Locate the cell with the specified text and output its [X, Y] center coordinate. 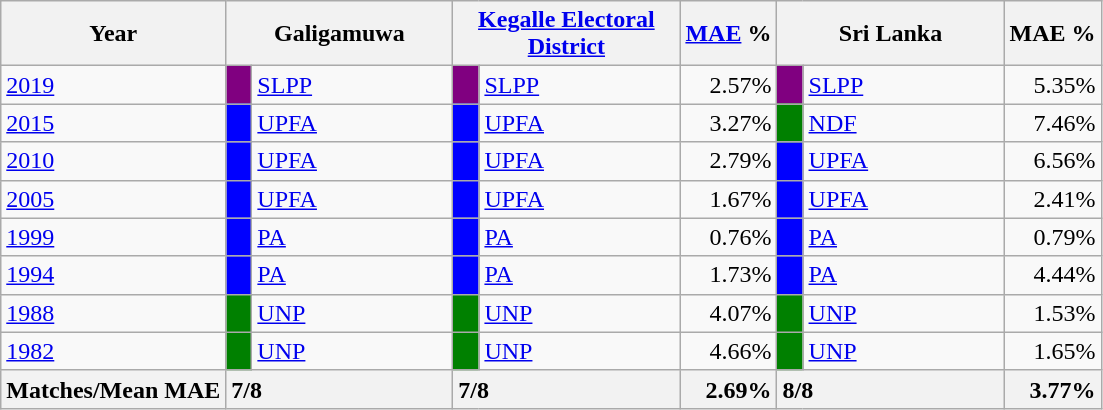
2010 [114, 161]
8/8 [890, 389]
1999 [114, 237]
2.69% [728, 389]
0.76% [728, 237]
2019 [114, 85]
5.35% [1052, 85]
Kegalle Electoral District [566, 34]
4.07% [728, 313]
Year [114, 34]
4.44% [1052, 275]
1988 [114, 313]
1.67% [728, 199]
1.65% [1052, 351]
4.66% [728, 351]
2015 [114, 123]
7.46% [1052, 123]
2.57% [728, 85]
1982 [114, 351]
Matches/Mean MAE [114, 389]
1994 [114, 275]
2005 [114, 199]
2.79% [728, 161]
3.77% [1052, 389]
Sri Lanka [890, 34]
3.27% [728, 123]
6.56% [1052, 161]
1.73% [728, 275]
0.79% [1052, 237]
2.41% [1052, 199]
Galigamuwa [340, 34]
1.53% [1052, 313]
NDF [904, 123]
